Search for the cell housing the specified text and yield its [x, y] center coordinate. 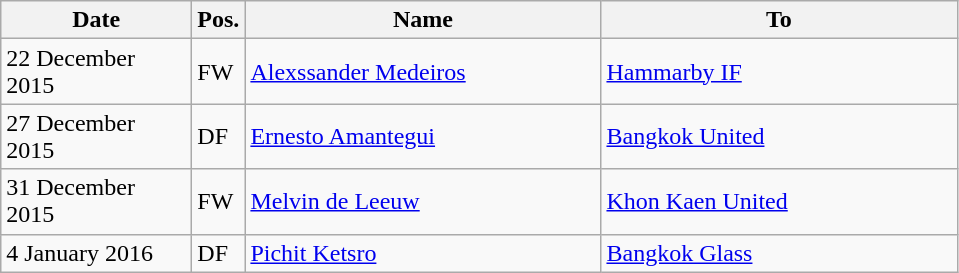
Khon Kaen United [779, 202]
Pos. [218, 20]
Bangkok United [779, 136]
27 December 2015 [96, 136]
Pichit Ketsro [423, 253]
Bangkok Glass [779, 253]
Date [96, 20]
Name [423, 20]
4 January 2016 [96, 253]
Hammarby IF [779, 72]
22 December 2015 [96, 72]
Ernesto Amantegui [423, 136]
31 December 2015 [96, 202]
To [779, 20]
Melvin de Leeuw [423, 202]
Alexssander Medeiros [423, 72]
